Provide the [x, y] coordinate of the cell's center where the given text is located.  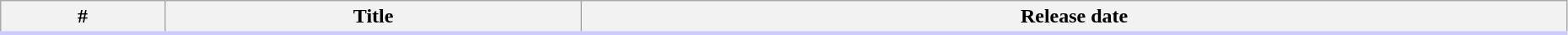
Title [373, 17]
# [83, 17]
Release date [1075, 17]
